Extract the (X, Y) coordinate from the center of the cell holding the provided text.  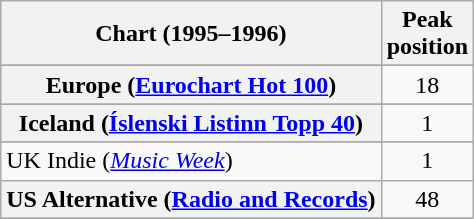
Chart (1995–1996) (191, 34)
48 (427, 199)
Iceland (Íslenski Listinn Topp 40) (191, 123)
US Alternative (Radio and Records) (191, 199)
UK Indie (Music Week) (191, 161)
Europe (Eurochart Hot 100) (191, 85)
Peakposition (427, 34)
18 (427, 85)
